Determine the [x, y] coordinate at the center of the cell enclosing the given text.  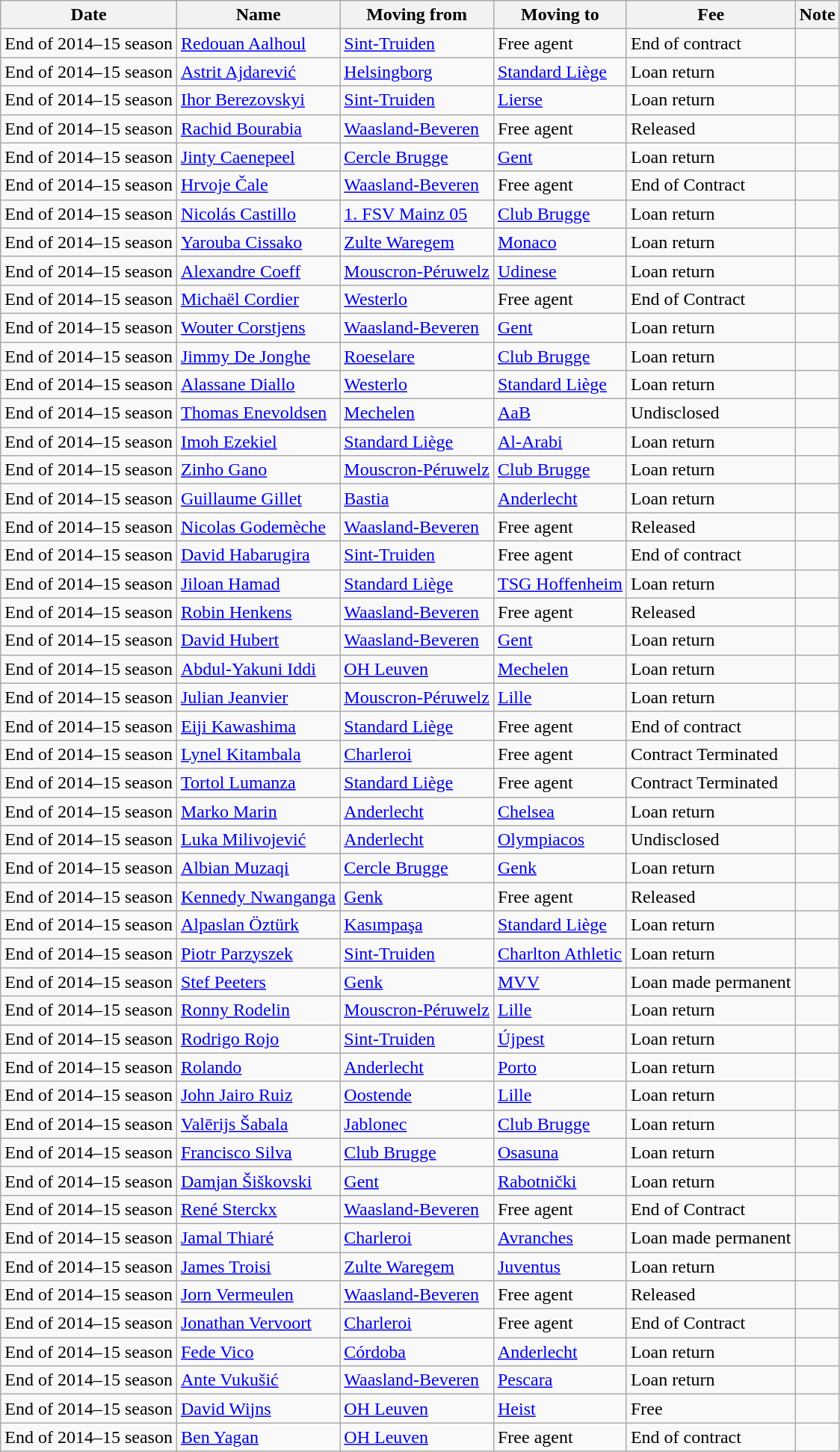
Free [711, 1409]
Charlton Athletic [560, 954]
Abdul-Yakuni Iddi [258, 669]
James Troisi [258, 1267]
Kennedy Nwanganga [258, 897]
Pescara [560, 1380]
Valērijs Šabala [258, 1124]
Eiji Kawashima [258, 726]
Helsingborg [417, 72]
Roeselare [417, 356]
Date [89, 15]
TSG Hoffenheim [560, 584]
Zinho Gano [258, 470]
Michaël Cordier [258, 299]
Avranches [560, 1238]
Francisco Silva [258, 1152]
1. FSV Mainz 05 [417, 214]
Thomas Enevoldsen [258, 413]
Yarouba Cissako [258, 242]
Olympiacos [560, 840]
Rabotnički [560, 1181]
Alpaslan Öztürk [258, 925]
Bastia [417, 498]
Luka Milivojević [258, 840]
AaB [560, 413]
Name [258, 15]
Monaco [560, 242]
David Wijns [258, 1409]
Albian Muzaqi [258, 868]
Nicolás Castillo [258, 214]
Jimmy De Jonghe [258, 356]
Jorn Vermeulen [258, 1295]
Lierse [560, 100]
Marko Marin [258, 811]
Heist [560, 1409]
Chelsea [560, 811]
Rodrigo Rojo [258, 1039]
David Habarugira [258, 555]
Moving from [417, 15]
Alexandre Coeff [258, 271]
Ben Yagan [258, 1437]
Jonathan Vervoort [258, 1323]
Ihor Berezovskyi [258, 100]
Jiloan Hamad [258, 584]
Stef Peeters [258, 982]
Damjan Šiškovski [258, 1181]
Jinty Caenepeel [258, 157]
Porto [560, 1067]
Ronny Rodelin [258, 1010]
Note [818, 15]
Redouan Aalhoul [258, 43]
Julian Jeanvier [258, 697]
Rolando [258, 1067]
Oostende [417, 1096]
Fede Vico [258, 1352]
Al-Arabi [560, 442]
Moving to [560, 15]
Ante Vukušić [258, 1380]
Rachid Bourabia [258, 129]
Osasuna [560, 1152]
Wouter Corstjens [258, 327]
Nicolas Godemèche [258, 527]
Alassane Diallo [258, 385]
Jablonec [417, 1124]
John Jairo Ruiz [258, 1096]
Tortol Lumanza [258, 782]
Lynel Kitambala [258, 754]
Imoh Ezekiel [258, 442]
Astrit Ajdarević [258, 72]
Újpest [560, 1039]
Piotr Parzyszek [258, 954]
Hrvoje Čale [258, 185]
Guillaume Gillet [258, 498]
Kasımpaşa [417, 925]
Jamal Thiaré [258, 1238]
Udinese [560, 271]
René Sterckx [258, 1209]
Fee [711, 15]
Robin Henkens [258, 612]
MVV [560, 982]
David Hubert [258, 640]
Córdoba [417, 1352]
Juventus [560, 1267]
